Locate the cell with the specified text and output its (X, Y) center coordinate. 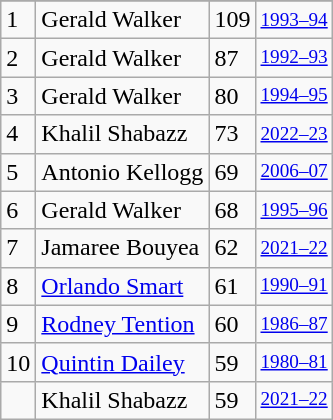
109 (232, 20)
61 (232, 286)
1990–91 (294, 286)
60 (232, 324)
Jamaree Bouyea (122, 248)
68 (232, 210)
3 (18, 96)
4 (18, 134)
1993–94 (294, 20)
Orlando Smart (122, 286)
1992–93 (294, 58)
87 (232, 58)
Rodney Tention (122, 324)
6 (18, 210)
8 (18, 286)
1 (18, 20)
10 (18, 362)
Antonio Kellogg (122, 172)
80 (232, 96)
Quintin Dailey (122, 362)
62 (232, 248)
2022–23 (294, 134)
1980–81 (294, 362)
2 (18, 58)
9 (18, 324)
73 (232, 134)
1994–95 (294, 96)
1986–87 (294, 324)
2006–07 (294, 172)
1995–96 (294, 210)
69 (232, 172)
7 (18, 248)
5 (18, 172)
